Find where the given text appears and provide that cell's center as [x, y] coordinate. 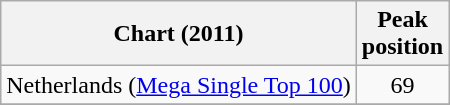
Peakposition [402, 34]
69 [402, 85]
Netherlands (Mega Single Top 100) [179, 85]
Chart (2011) [179, 34]
